Locate the cell with the specified text and output its [x, y] center coordinate. 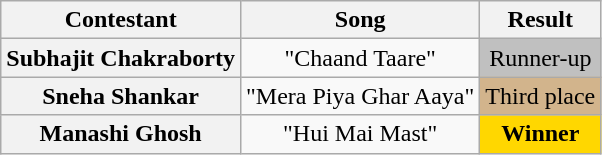
Result [540, 20]
Contestant [121, 20]
Subhajit Chakraborty [121, 58]
"Hui Mai Mast" [360, 134]
"Mera Piya Ghar Aaya" [360, 96]
"Chaand Taare" [360, 58]
Song [360, 20]
Winner [540, 134]
Third place [540, 96]
Runner-up [540, 58]
Sneha Shankar [121, 96]
Manashi Ghosh [121, 134]
